Return the (x, y) coordinate for the center point of the cell that contains the specified text.  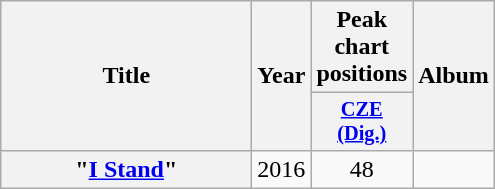
Album (454, 76)
Title (126, 76)
48 (362, 169)
"I Stand" (126, 169)
CZE(Dig.) (362, 122)
Peak chart positions (362, 47)
2016 (282, 169)
Year (282, 76)
